Locate the cell with the specified text and output its [x, y] center coordinate. 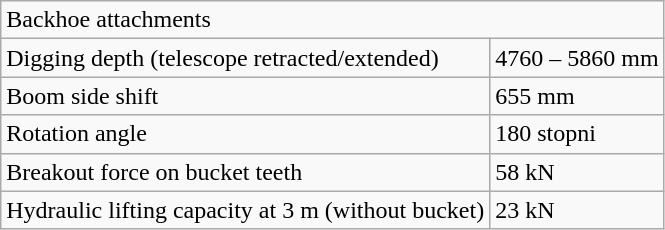
58 kN [577, 172]
Breakout force on bucket teeth [246, 172]
Rotation angle [246, 134]
655 mm [577, 96]
Backhoe attachments [332, 20]
Hydraulic lifting capacity at 3 m (without bucket) [246, 210]
23 kN [577, 210]
Digging depth (telescope retracted/extended) [246, 58]
4760 – 5860 mm [577, 58]
Boom side shift [246, 96]
180 stopni [577, 134]
